Return (X, Y) of the center of cell containing provided text 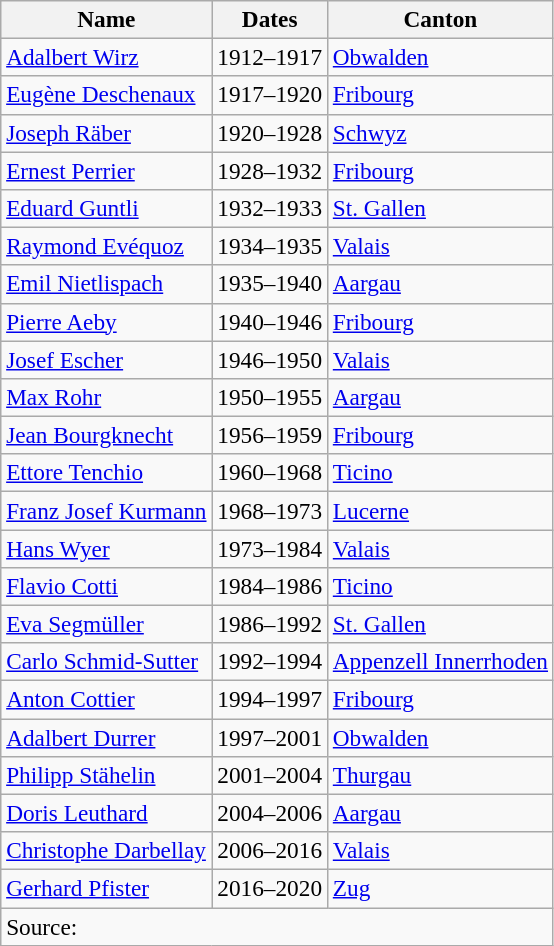
Philipp Stähelin (106, 775)
1935–1940 (270, 284)
1946–1950 (270, 359)
Max Rohr (106, 397)
Doris Leuthard (106, 813)
1928–1932 (270, 170)
Adalbert Wirz (106, 57)
Carlo Schmid-Sutter (106, 662)
Josef Escher (106, 359)
1912–1917 (270, 57)
Hans Wyer (106, 548)
1997–2001 (270, 737)
Ernest Perrier (106, 170)
2006–2016 (270, 850)
Ettore Tenchio (106, 473)
Christophe Darbellay (106, 850)
1932–1933 (270, 208)
Source: (278, 926)
Eduard Guntli (106, 208)
Canton (440, 19)
1986–1992 (270, 624)
Thurgau (440, 775)
Name (106, 19)
1934–1935 (270, 246)
Appenzell Innerrhoden (440, 662)
1940–1946 (270, 322)
1992–1994 (270, 662)
Emil Nietlispach (106, 284)
1960–1968 (270, 473)
1956–1959 (270, 435)
Raymond Evéquoz (106, 246)
Anton Cottier (106, 699)
Gerhard Pfister (106, 888)
Schwyz (440, 133)
Joseph Räber (106, 133)
Eugène Deschenaux (106, 95)
Dates (270, 19)
1973–1984 (270, 548)
Adalbert Durrer (106, 737)
1917–1920 (270, 95)
Zug (440, 888)
Lucerne (440, 510)
1920–1928 (270, 133)
2004–2006 (270, 813)
Flavio Cotti (106, 586)
1968–1973 (270, 510)
Jean Bourgknecht (106, 435)
2001–2004 (270, 775)
Franz Josef Kurmann (106, 510)
Eva Segmüller (106, 624)
1950–1955 (270, 397)
Pierre Aeby (106, 322)
1994–1997 (270, 699)
1984–1986 (270, 586)
2016–2020 (270, 888)
